Return (X, Y) of the center of cell containing provided text 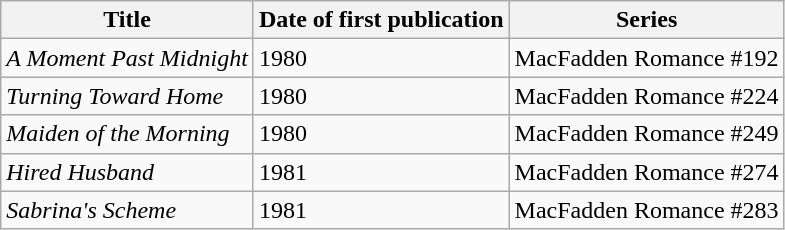
A Moment Past Midnight (128, 58)
Hired Husband (128, 172)
Maiden of the Morning (128, 134)
MacFadden Romance #192 (646, 58)
Date of first publication (381, 20)
MacFadden Romance #283 (646, 210)
Sabrina's Scheme (128, 210)
MacFadden Romance #224 (646, 96)
MacFadden Romance #274 (646, 172)
Title (128, 20)
Series (646, 20)
Turning Toward Home (128, 96)
MacFadden Romance #249 (646, 134)
